Locate the cell with the specified text and output its [X, Y] center coordinate. 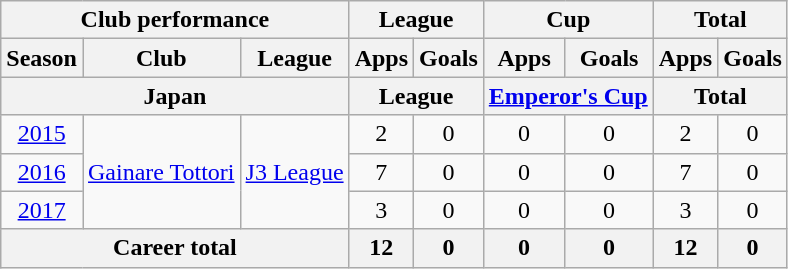
Cup [568, 20]
2015 [42, 134]
2017 [42, 210]
Emperor's Cup [568, 96]
J3 League [294, 172]
Japan [175, 96]
Club [161, 58]
Career total [175, 248]
2016 [42, 172]
Season [42, 58]
Club performance [175, 20]
Gainare Tottori [161, 172]
